Provide the (X, Y) coordinate of the cell's center where the given text is located.  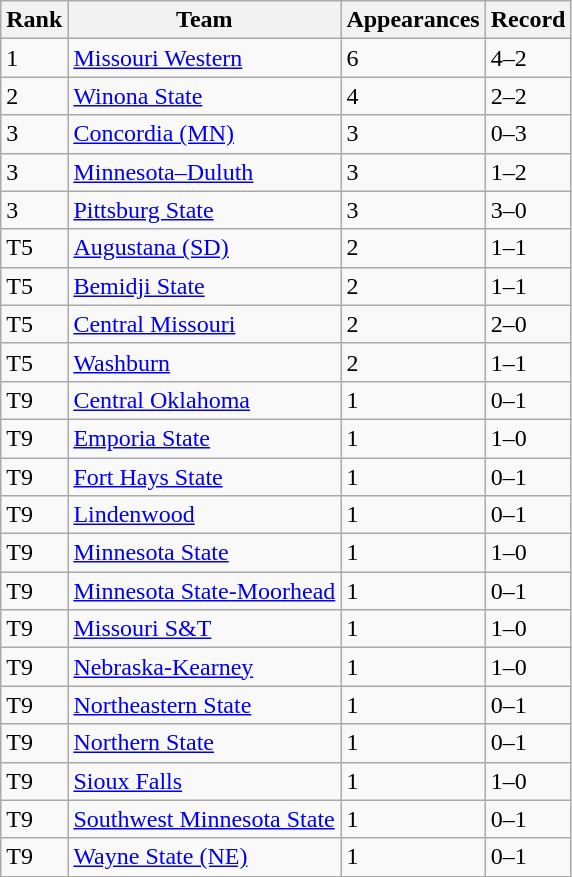
Northern State (204, 743)
Lindenwood (204, 515)
Rank (34, 20)
2–0 (528, 324)
Southwest Minnesota State (204, 819)
4 (413, 96)
Washburn (204, 362)
Augustana (SD) (204, 248)
2–2 (528, 96)
Minnesota State (204, 553)
4–2 (528, 58)
Record (528, 20)
Pittsburg State (204, 210)
Central Missouri (204, 324)
Wayne State (NE) (204, 857)
0–3 (528, 134)
Minnesota–Duluth (204, 172)
Fort Hays State (204, 477)
Central Oklahoma (204, 400)
Emporia State (204, 438)
Appearances (413, 20)
Northeastern State (204, 705)
6 (413, 58)
1–2 (528, 172)
Minnesota State-Moorhead (204, 591)
Concordia (MN) (204, 134)
Team (204, 20)
Nebraska-Kearney (204, 667)
Missouri Western (204, 58)
Winona State (204, 96)
Missouri S&T (204, 629)
3–0 (528, 210)
Bemidji State (204, 286)
Sioux Falls (204, 781)
